Provide the [X, Y] coordinate of the cell's center where the given text is located.  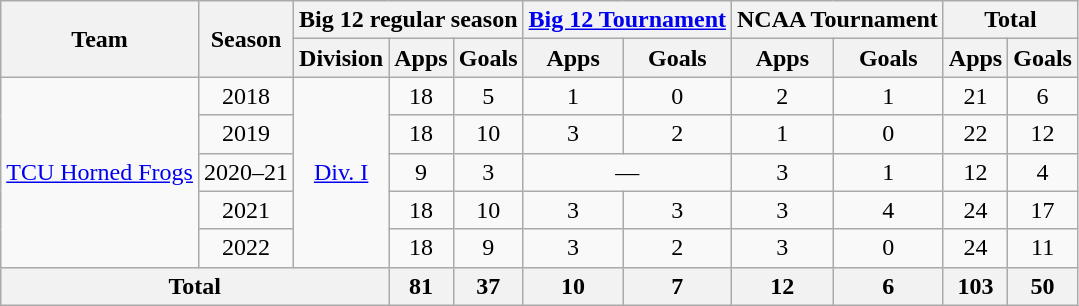
5 [488, 96]
Big 12 Tournament [627, 20]
103 [975, 286]
Div. I [342, 172]
21 [975, 96]
Division [342, 58]
TCU Horned Frogs [100, 172]
37 [488, 286]
2022 [246, 248]
Big 12 regular season [409, 20]
2021 [246, 210]
— [627, 172]
81 [421, 286]
50 [1043, 286]
11 [1043, 248]
17 [1043, 210]
Team [100, 39]
2020–21 [246, 172]
Season [246, 39]
7 [677, 286]
22 [975, 134]
2019 [246, 134]
2018 [246, 96]
NCAA Tournament [838, 20]
